Provide the (X, Y) coordinate of the cell's center where the given text is located.  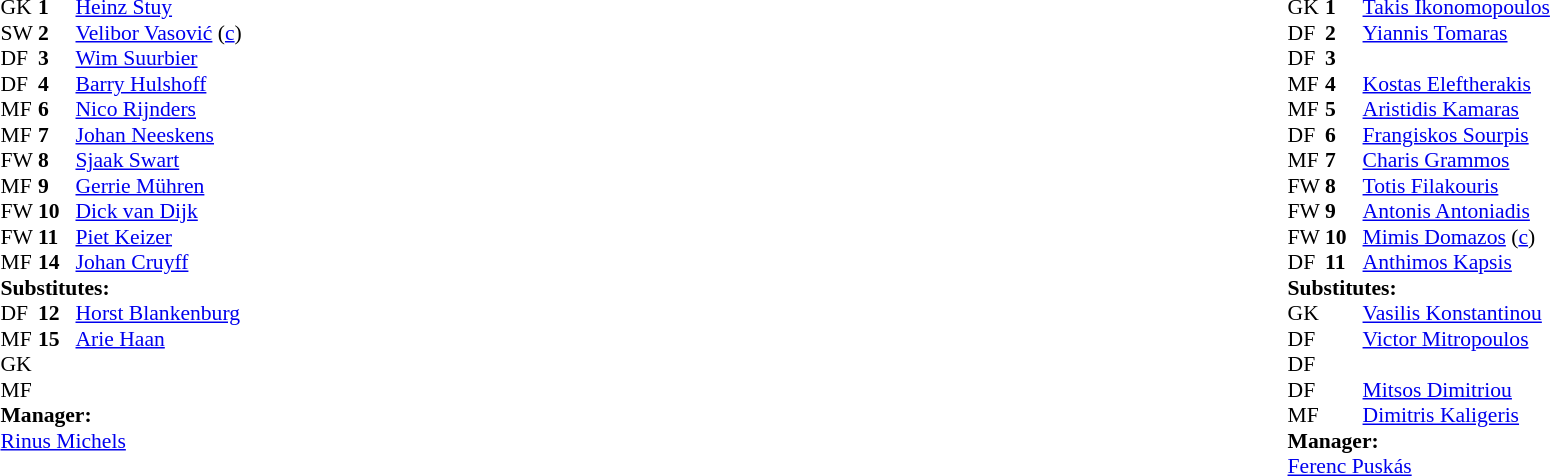
Velibor Vasović (c) (159, 33)
Dimitris Kaligeris (1456, 415)
Wim Suurbier (159, 59)
Mimis Domazos (c) (1456, 237)
Barry Hulshoff (159, 84)
5 (1344, 109)
Dick van Dijk (159, 211)
Johan Neeskens (159, 135)
12 (57, 313)
Aristidis Kamaras (1456, 109)
Sjaak Swart (159, 161)
Totis Filakouris (1456, 186)
Nico Rijnders (159, 109)
Mitsos Dimitriou (1456, 390)
Kostas Eleftherakis (1456, 84)
Charis Grammos (1456, 161)
Anthimos Kapsis (1456, 263)
Antonis Antoniadis (1456, 211)
Arie Haan (159, 339)
Frangiskos Sourpis (1456, 135)
Victor Mitropoulos (1456, 339)
SW (19, 33)
Vasilis Konstantinou (1456, 313)
Rinus Michels (120, 441)
Gerrie Mühren (159, 186)
Piet Keizer (159, 237)
14 (57, 263)
Horst Blankenburg (159, 313)
Johan Cruyff (159, 263)
15 (57, 339)
Yiannis Tomaras (1456, 33)
